For the text-containing cell, return its midpoint in [x, y] coordinate format. 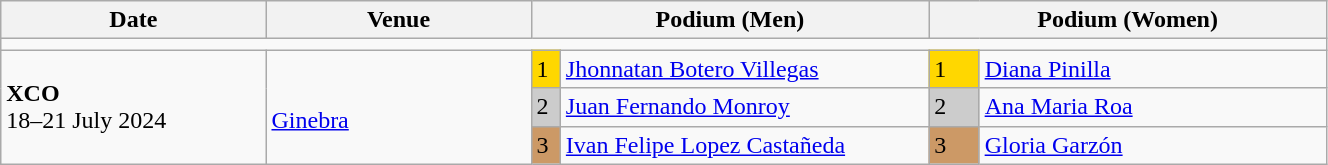
Ana Maria Roa [1152, 107]
Gloria Garzón [1152, 145]
Date [134, 20]
Podium (Men) [730, 20]
Juan Fernando Monroy [744, 107]
Jhonnatan Botero Villegas [744, 69]
Ivan Felipe Lopez Castañeda [744, 145]
Venue [398, 20]
Ginebra [398, 107]
XCO 18–21 July 2024 [134, 107]
Podium (Women) [1128, 20]
Diana Pinilla [1152, 69]
